Search for the cell housing the specified text and yield its [x, y] center coordinate. 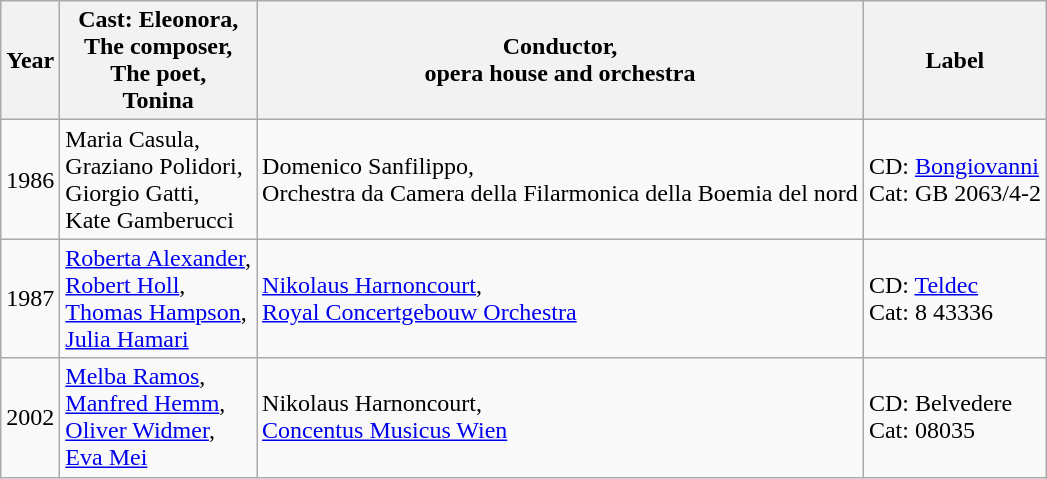
Nikolaus Harnoncourt,Concentus Musicus Wien [560, 418]
Label [954, 60]
Melba Ramos,Manfred Hemm,Oliver Widmer,Eva Mei [158, 418]
2002 [30, 418]
CD: BongiovanniCat: GB 2063/4-2 [954, 180]
Cast: Eleonora,The composer,The poet,Tonina [158, 60]
Roberta Alexander,Robert Holl,Thomas Hampson,Julia Hamari [158, 298]
Domenico Sanfilippo,Orchestra da Camera della Filarmonica della Boemia del nord [560, 180]
1986 [30, 180]
Nikolaus Harnoncourt,Royal Concertgebouw Orchestra [560, 298]
Conductor,opera house and orchestra [560, 60]
Maria Casula,Graziano Polidori,Giorgio Gatti,Kate Gamberucci [158, 180]
1987 [30, 298]
Year [30, 60]
CD: BelvedereCat: 08035 [954, 418]
CD: TeldecCat: 8 43336 [954, 298]
